Determine the (X, Y) coordinate at the center of the cell enclosing the given text.  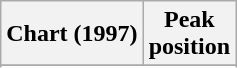
Chart (1997) (72, 34)
Peakposition (189, 34)
